Locate the cell with the specified text and output its (X, Y) center coordinate. 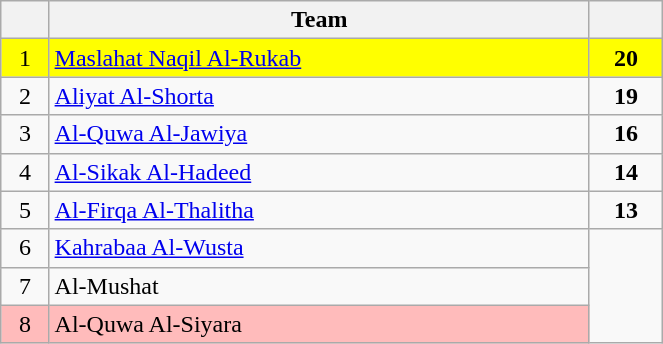
20 (626, 58)
4 (25, 172)
6 (25, 248)
8 (25, 324)
7 (25, 286)
Al-Firqa Al-Thalitha (319, 210)
Al-Mushat (319, 286)
Aliyat Al-Shorta (319, 96)
Team (319, 20)
Al-Quwa Al-Siyara (319, 324)
2 (25, 96)
Kahrabaa Al-Wusta (319, 248)
19 (626, 96)
3 (25, 134)
Al-Sikak Al-Hadeed (319, 172)
14 (626, 172)
1 (25, 58)
16 (626, 134)
13 (626, 210)
Maslahat Naqil Al-Rukab (319, 58)
Al-Quwa Al-Jawiya (319, 134)
5 (25, 210)
